Output the [x, y] coordinate of the center of the cell containing the given text.  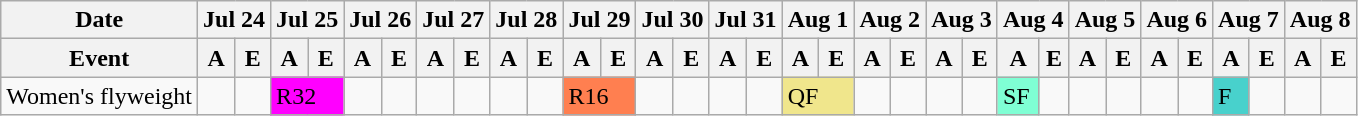
Aug 4 [1033, 20]
Aug 3 [962, 20]
Aug 1 [818, 20]
R32 [308, 96]
R16 [600, 96]
Date [100, 20]
Jul 30 [672, 20]
Aug 7 [1249, 20]
Aug 5 [1105, 20]
QF [818, 96]
Women's flyweight [100, 96]
Jul 26 [380, 20]
Jul 31 [746, 20]
Jul 25 [308, 20]
Jul 24 [234, 20]
Event [100, 58]
Aug 8 [1320, 20]
Jul 29 [600, 20]
Jul 28 [526, 20]
SF [1018, 96]
Jul 27 [454, 20]
F [1232, 96]
Aug 2 [890, 20]
Aug 6 [1177, 20]
